Output the (x, y) coordinate of the center of the cell containing the given text.  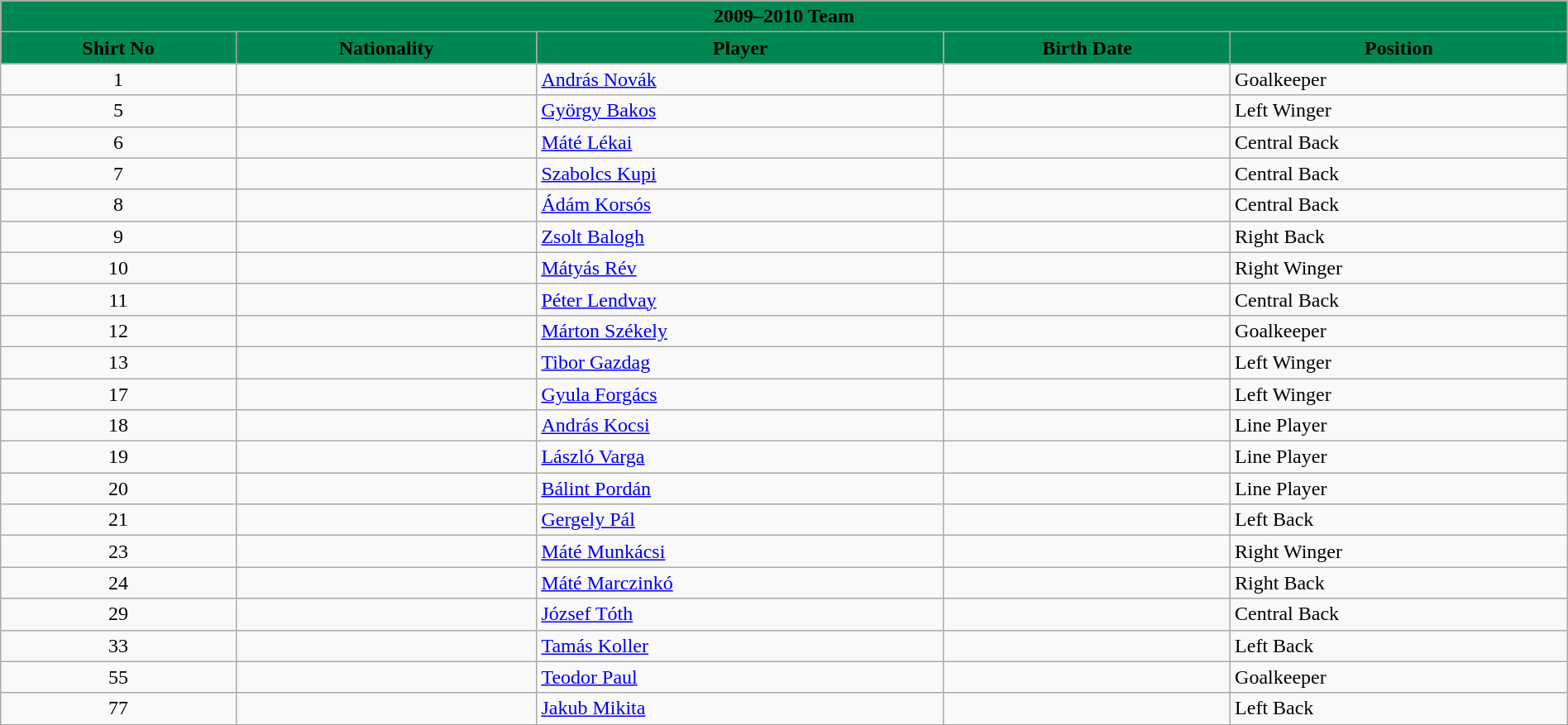
13 (119, 362)
Position (1399, 48)
24 (119, 583)
Máté Marczinkó (741, 583)
1 (119, 79)
András Kocsi (741, 426)
10 (119, 268)
Zsolt Balogh (741, 236)
21 (119, 520)
33 (119, 646)
László Varga (741, 457)
2009–2010 Team (784, 17)
18 (119, 426)
Jakub Mikita (741, 708)
19 (119, 457)
András Novák (741, 79)
József Tóth (741, 614)
8 (119, 205)
Nationality (386, 48)
Birth Date (1087, 48)
Máté Lékai (741, 142)
23 (119, 551)
17 (119, 394)
5 (119, 111)
Ádám Korsós (741, 205)
Máté Munkácsi (741, 551)
20 (119, 489)
11 (119, 299)
Bálint Pordán (741, 489)
Gergely Pál (741, 520)
Szabolcs Kupi (741, 174)
Tamás Koller (741, 646)
Teodor Paul (741, 677)
29 (119, 614)
9 (119, 236)
6 (119, 142)
77 (119, 708)
Mátyás Rév (741, 268)
Péter Lendvay (741, 299)
12 (119, 331)
Player (741, 48)
Tibor Gazdag (741, 362)
Gyula Forgács (741, 394)
György Bakos (741, 111)
Márton Székely (741, 331)
Shirt No (119, 48)
7 (119, 174)
55 (119, 677)
